Scan for the cell matching the given text and deliver its [X, Y] coordinate at center. 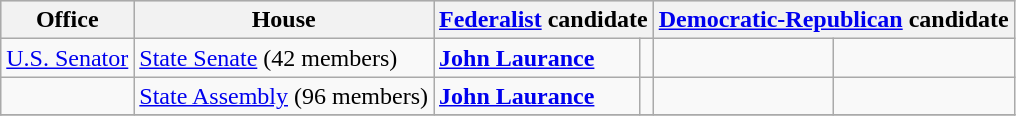
U.S. Senator [68, 58]
Office [68, 20]
State Assembly (96 members) [284, 96]
Democratic-Republican candidate [834, 20]
Federalist candidate [544, 20]
House [284, 20]
State Senate (42 members) [284, 58]
